Pinpoint the cell where the given text exists, returning its [X, Y] midpoint coordinate. 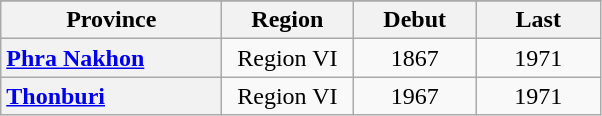
Last [538, 20]
Phra Nakhon [112, 58]
Region [288, 20]
Province [112, 20]
Debut [415, 20]
1867 [415, 58]
1967 [415, 96]
Thonburi [112, 96]
